Output the (x, y) coordinate of the center of the cell containing the given text.  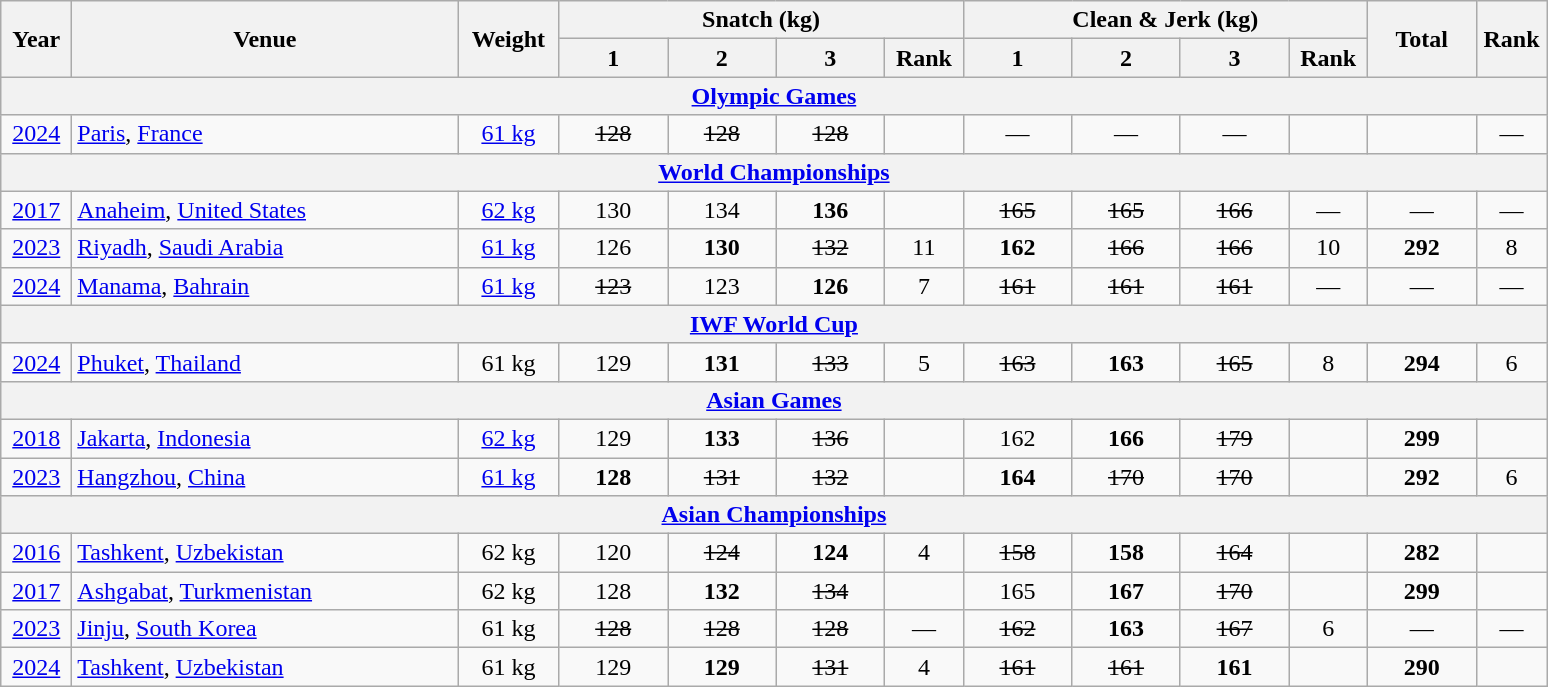
Snatch (kg) (761, 20)
Asian Games (774, 400)
Phuket, Thailand (265, 362)
Ashgabat, Turkmenistan (265, 591)
Venue (265, 39)
Asian Championships (774, 515)
IWF World Cup (774, 324)
294 (1422, 362)
Jinju, South Korea (265, 629)
5 (924, 362)
120 (614, 553)
Manama, Bahrain (265, 286)
7 (924, 286)
Riyadh, Saudi Arabia (265, 248)
2018 (36, 438)
290 (1422, 667)
11 (924, 248)
Paris, France (265, 134)
Clean & Jerk (kg) (1165, 20)
Jakarta, Indonesia (265, 438)
Anaheim, United States (265, 210)
World Championships (774, 172)
Total (1422, 39)
179 (1234, 438)
Olympic Games (774, 96)
Weight (508, 39)
282 (1422, 553)
2016 (36, 553)
10 (1328, 248)
Hangzhou, China (265, 477)
Year (36, 39)
